Find where the given text appears and provide that cell's center as [X, Y] coordinate. 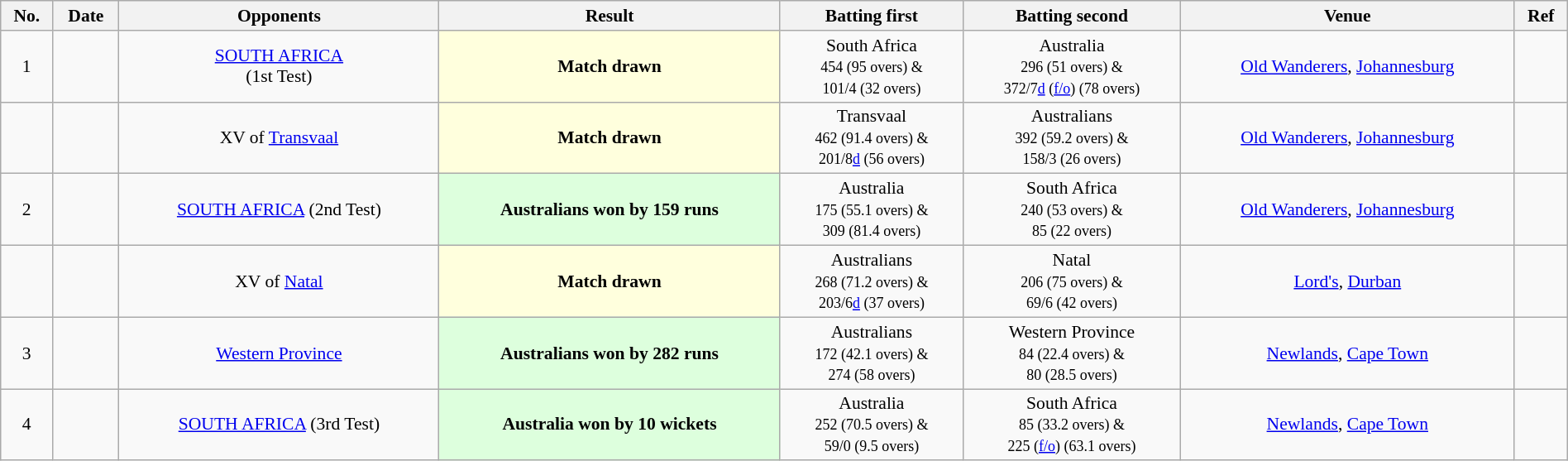
Australians268 (71.2 overs) &203/6d (37 overs) [872, 281]
Australians392 (59.2 overs) &158/3 (26 overs) [1072, 137]
Venue [1347, 16]
Australia252 (70.5 overs) &59/0 (9.5 overs) [872, 425]
Date [86, 16]
Batting first [872, 16]
2 [26, 210]
4 [26, 425]
Result [610, 16]
Western Province84 (22.4 overs) &80 (28.5 overs) [1072, 353]
Batting second [1072, 16]
XV of Transvaal [280, 137]
South Africa240 (53 overs) &85 (22 overs) [1072, 210]
Transvaal462 (91.4 overs) &201/8d (56 overs) [872, 137]
SOUTH AFRICA(1st Test) [280, 66]
No. [26, 16]
Australians won by 159 runs [610, 210]
Natal206 (75 overs) &69/6 (42 overs) [1072, 281]
3 [26, 353]
Australia won by 10 wickets [610, 425]
Australians won by 282 runs [610, 353]
South Africa454 (95 overs) &101/4 (32 overs) [872, 66]
Ref [1541, 16]
XV of Natal [280, 281]
Lord's, Durban [1347, 281]
SOUTH AFRICA (2nd Test) [280, 210]
1 [26, 66]
Opponents [280, 16]
Australia175 (55.1 overs) &309 (81.4 overs) [872, 210]
SOUTH AFRICA (3rd Test) [280, 425]
Western Province [280, 353]
South Africa85 (33.2 overs) &225 (f/o) (63.1 overs) [1072, 425]
Australians172 (42.1 overs) &274 (58 overs) [872, 353]
Australia296 (51 overs) &372/7d (f/o) (78 overs) [1072, 66]
